Output the [X, Y] coordinate of the center of the cell containing the given text.  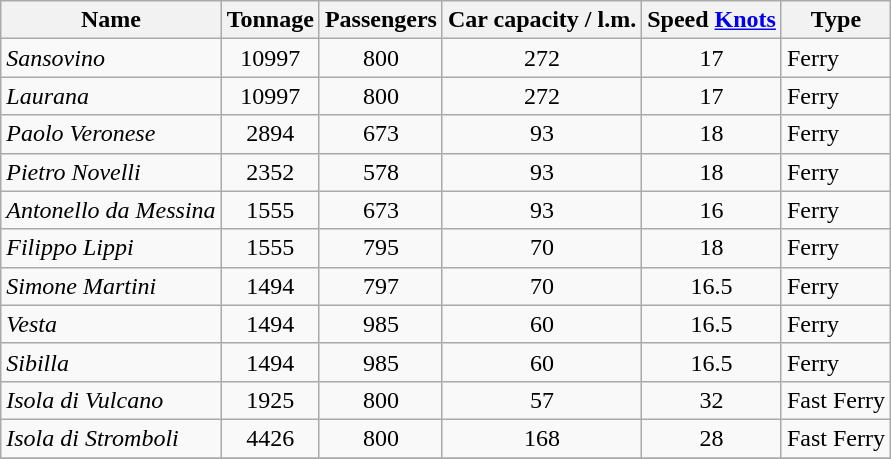
Laurana [111, 96]
795 [380, 248]
4426 [270, 438]
Pietro Novelli [111, 172]
Filippo Lippi [111, 248]
2352 [270, 172]
168 [542, 438]
16 [712, 210]
Name [111, 20]
32 [712, 400]
57 [542, 400]
1925 [270, 400]
Isola di Vulcano [111, 400]
Antonello da Messina [111, 210]
578 [380, 172]
Car capacity / l.m. [542, 20]
2894 [270, 134]
Sibilla [111, 362]
Type [836, 20]
Speed Knots [712, 20]
797 [380, 286]
28 [712, 438]
Simone Martini [111, 286]
Paolo Veronese [111, 134]
Tonnage [270, 20]
Vesta [111, 324]
Sansovino [111, 58]
Isola di Stromboli [111, 438]
Passengers [380, 20]
